Provide the (x, y) coordinate of the cell's center where the given text is located.  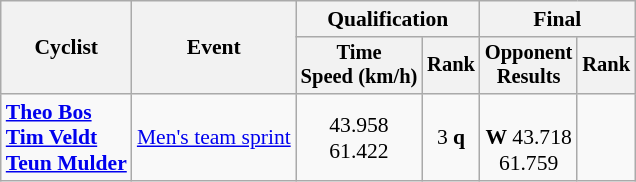
Event (214, 48)
3 q (451, 138)
OpponentResults (528, 66)
W 43.71861.759 (528, 138)
TimeSpeed (km/h) (360, 66)
Cyclist (66, 48)
Final (558, 19)
Men's team sprint (214, 138)
43.95861.422 (360, 138)
Qualification (388, 19)
Theo BosTim VeldtTeun Mulder (66, 138)
